From the cell containing the given text, extract its center point as (X, Y) coordinate. 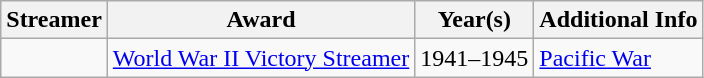
Additional Info (618, 20)
World War II Victory Streamer (260, 58)
Pacific War (618, 58)
Streamer (54, 20)
Award (260, 20)
1941–1945 (474, 58)
Year(s) (474, 20)
